From the cell containing the given text, extract its center point as (x, y) coordinate. 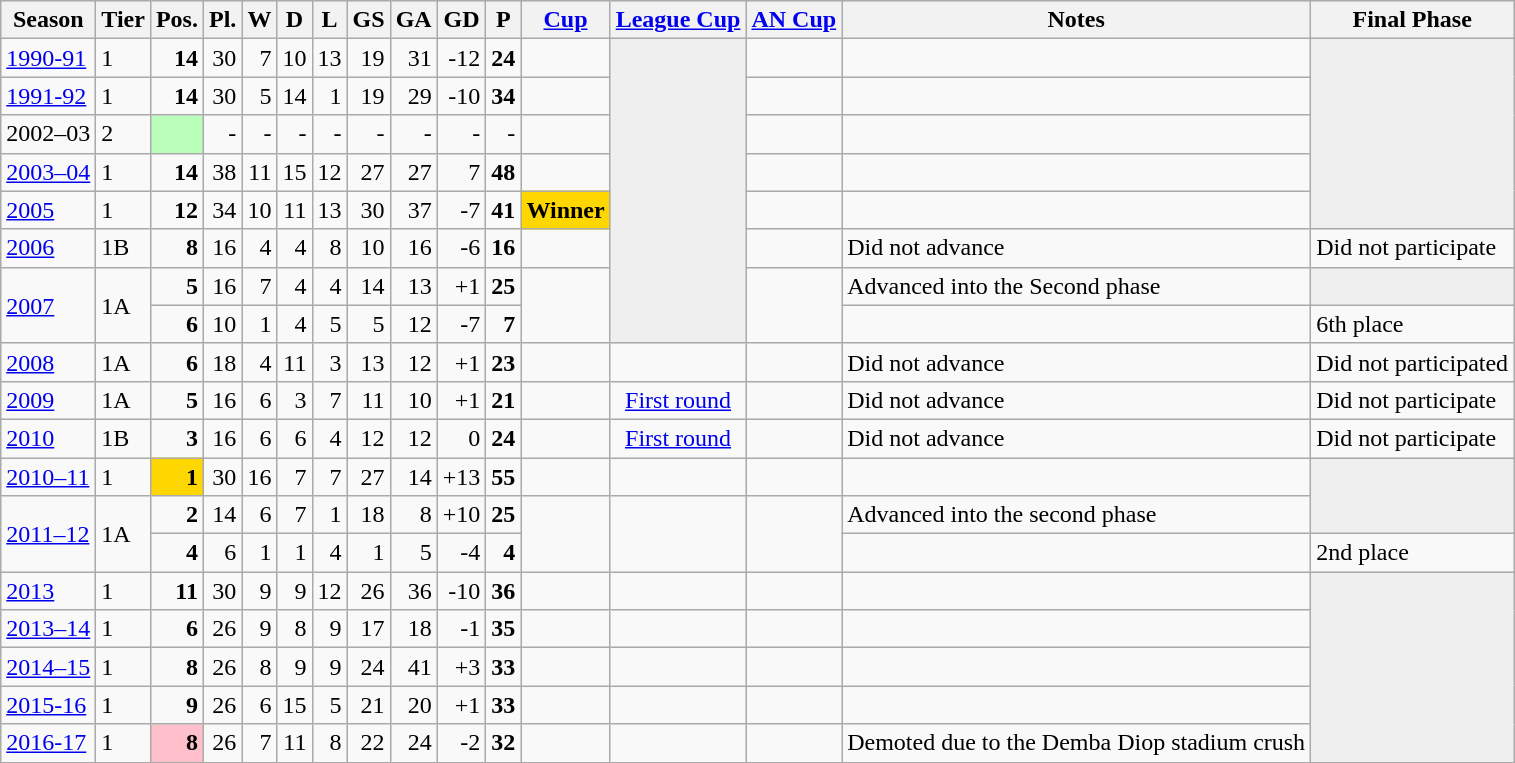
29 (414, 96)
1990-91 (48, 58)
23 (504, 362)
P (504, 20)
AN Cup (794, 20)
17 (368, 629)
Cup (566, 20)
2010–11 (48, 477)
League Cup (678, 20)
Tier (124, 20)
GA (414, 20)
32 (504, 743)
2013–14 (48, 629)
31 (414, 58)
GD (462, 20)
Season (48, 20)
2003–04 (48, 172)
2011–12 (48, 534)
Winner (566, 210)
2008 (48, 362)
2015-16 (48, 705)
55 (504, 477)
D (294, 20)
Notes (1076, 20)
38 (222, 172)
Did not participated (1412, 362)
-1 (462, 629)
2014–15 (48, 667)
+10 (462, 515)
6th place (1412, 324)
2016-17 (48, 743)
0 (462, 438)
Advanced into the Second phase (1076, 286)
Advanced into the second phase (1076, 515)
+3 (462, 667)
Final Phase (1412, 20)
Pl. (222, 20)
+13 (462, 477)
2009 (48, 400)
L (330, 20)
W (260, 20)
2013 (48, 591)
2nd place (1412, 553)
Pos. (176, 20)
-12 (462, 58)
2002–03 (48, 134)
Demoted due to the Demba Diop stadium crush (1076, 743)
37 (414, 210)
-6 (462, 248)
48 (504, 172)
2006 (48, 248)
GS (368, 20)
2007 (48, 305)
2010 (48, 438)
-2 (462, 743)
20 (414, 705)
2005 (48, 210)
-4 (462, 553)
22 (368, 743)
1991-92 (48, 96)
35 (504, 629)
